For the text-containing cell, return its midpoint in [x, y] coordinate format. 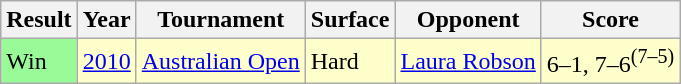
Score [610, 20]
Tournament [220, 20]
Opponent [468, 20]
Surface [350, 20]
6–1, 7–6(7–5) [610, 62]
Laura Robson [468, 62]
Win [39, 62]
Result [39, 20]
2010 [106, 62]
Australian Open [220, 62]
Hard [350, 62]
Year [106, 20]
